Return the (X, Y) coordinate for the center point of the cell that contains the specified text.  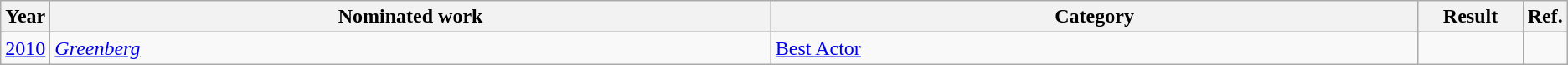
Best Actor (1094, 48)
Ref. (1545, 17)
Nominated work (410, 17)
2010 (25, 48)
Result (1471, 17)
Category (1094, 17)
Year (25, 17)
Greenberg (410, 48)
